Scan for the cell matching the given text and deliver its (x, y) coordinate at center. 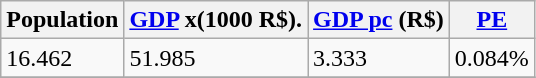
PE (492, 20)
GDP pc (R$) (379, 20)
0.084% (492, 58)
3.333 (379, 58)
16.462 (62, 58)
GDP x(1000 R$). (216, 20)
Population (62, 20)
51.985 (216, 58)
